Identify which cell holds the provided text, then report its (x, y) central coordinate. 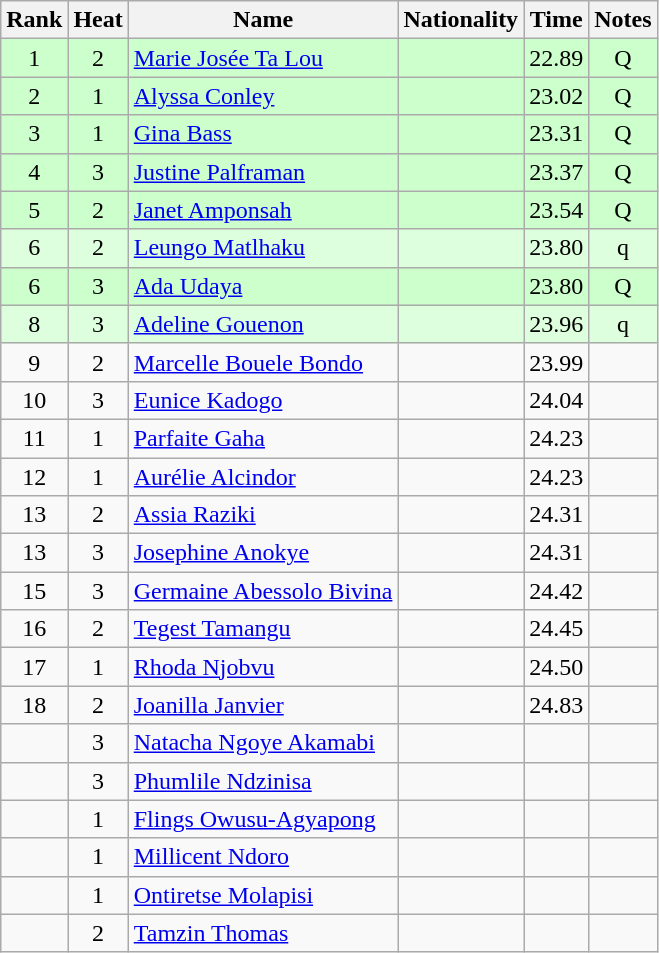
24.42 (556, 591)
16 (34, 629)
Germaine Abessolo Bivina (263, 591)
Parfaite Gaha (263, 438)
Flings Owusu-Agyapong (263, 819)
12 (34, 477)
Phumlile Ndzinisa (263, 781)
5 (34, 210)
23.31 (556, 134)
Tegest Tamangu (263, 629)
Notes (623, 20)
Marcelle Bouele Bondo (263, 362)
Adeline Gouenon (263, 324)
8 (34, 324)
23.54 (556, 210)
22.89 (556, 58)
11 (34, 438)
Assia Raziki (263, 515)
Joanilla Janvier (263, 705)
Gina Bass (263, 134)
23.99 (556, 362)
Heat (98, 20)
10 (34, 400)
Aurélie Alcindor (263, 477)
Janet Amponsah (263, 210)
4 (34, 172)
Nationality (461, 20)
17 (34, 667)
Tamzin Thomas (263, 933)
Natacha Ngoye Akamabi (263, 743)
23.96 (556, 324)
23.02 (556, 96)
Rhoda Njobvu (263, 667)
Marie Josée Ta Lou (263, 58)
Millicent Ndoro (263, 857)
24.50 (556, 667)
Time (556, 20)
Josephine Anokye (263, 553)
24.83 (556, 705)
Alyssa Conley (263, 96)
18 (34, 705)
Name (263, 20)
9 (34, 362)
Eunice Kadogo (263, 400)
Justine Palframan (263, 172)
24.45 (556, 629)
Rank (34, 20)
Ontiretse Molapisi (263, 895)
Leungo Matlhaku (263, 248)
15 (34, 591)
Ada Udaya (263, 286)
24.04 (556, 400)
23.37 (556, 172)
